Return the [x, y] coordinate for the center point of the cell that contains the specified text.  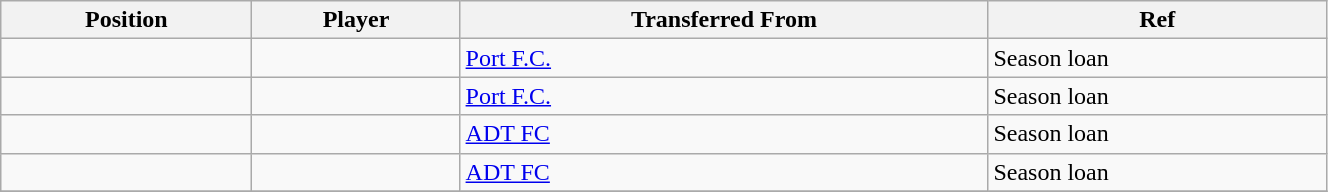
Player [356, 20]
Position [126, 20]
Transferred From [724, 20]
Ref [1158, 20]
